Extract the (X, Y) coordinate from the center of the cell holding the provided text.  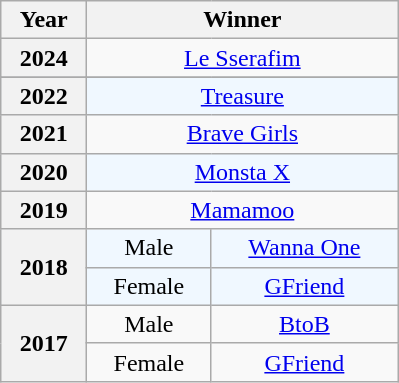
Wanna One (304, 248)
BtoB (304, 324)
Winner (242, 20)
2024 (44, 58)
2020 (44, 172)
2022 (44, 96)
2021 (44, 134)
Year (44, 20)
2019 (44, 210)
Mamamoo (242, 210)
2017 (44, 343)
Brave Girls (242, 134)
Treasure (242, 96)
2018 (44, 267)
Le Sserafim (242, 58)
Monsta X (242, 172)
